Search for the cell housing the specified text and yield its [x, y] center coordinate. 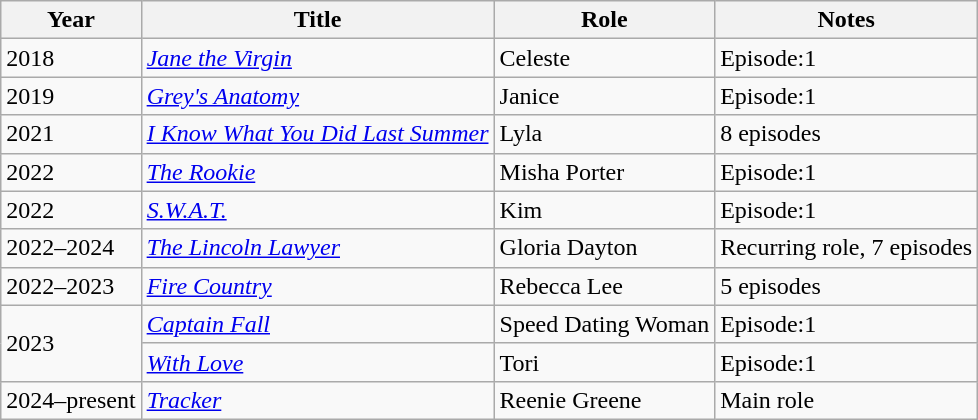
Notes [846, 20]
8 episodes [846, 134]
2022–2024 [71, 248]
Lyla [604, 134]
2022–2023 [71, 286]
2023 [71, 343]
Tracker [318, 400]
2018 [71, 58]
Janice [604, 96]
Rebecca Lee [604, 286]
Recurring role, 7 episodes [846, 248]
Main role [846, 400]
Role [604, 20]
Title [318, 20]
Gloria Dayton [604, 248]
The Rookie [318, 172]
Tori [604, 362]
2019 [71, 96]
Fire Country [318, 286]
Jane the Virgin [318, 58]
Year [71, 20]
Kim [604, 210]
Captain Fall [318, 324]
With Love [318, 362]
2024–present [71, 400]
Misha Porter [604, 172]
Celeste [604, 58]
S.W.A.T. [318, 210]
Speed Dating Woman [604, 324]
The Lincoln Lawyer [318, 248]
5 episodes [846, 286]
Grey's Anatomy [318, 96]
I Know What You Did Last Summer [318, 134]
2021 [71, 134]
Reenie Greene [604, 400]
